Capture the cell that displays the provided text and extract its [x, y] central coordinate. 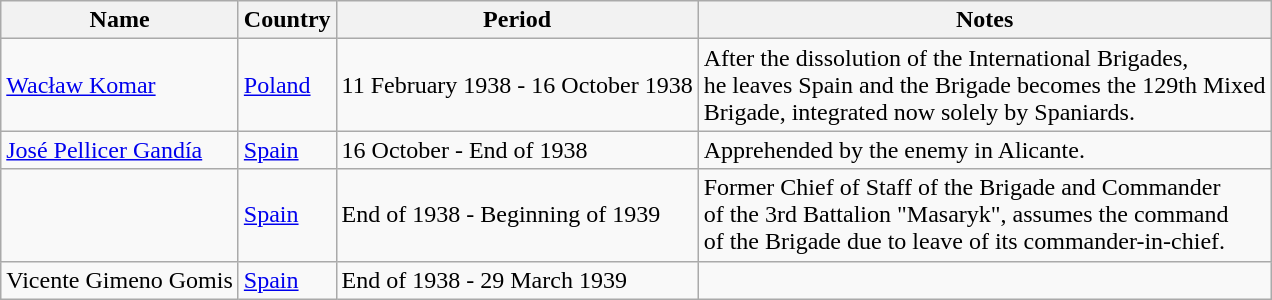
José Pellicer Gandía [120, 150]
Period [517, 20]
End of 1938 - 29 March 1939 [517, 280]
Vicente Gimeno Gomis [120, 280]
End of 1938 - Beginning of 1939 [517, 215]
16 October - End of 1938 [517, 150]
Country [287, 20]
Poland [287, 85]
Wacław Komar [120, 85]
Notes [984, 20]
Name [120, 20]
Apprehended by the enemy in Alicante. [984, 150]
11 February 1938 - 16 October 1938 [517, 85]
